For the text-containing cell, return its midpoint in (X, Y) coordinate format. 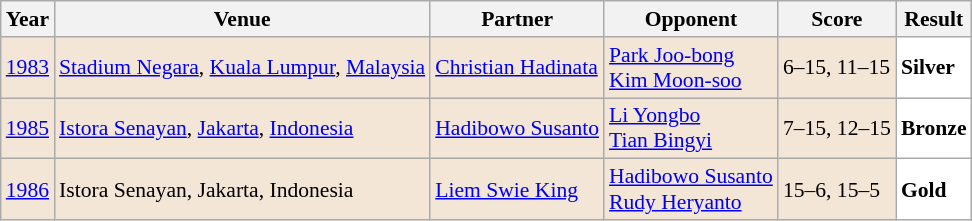
Gold (934, 190)
Silver (934, 68)
7–15, 12–15 (837, 128)
15–6, 15–5 (837, 190)
Year (28, 19)
Hadibowo Susanto Rudy Heryanto (691, 190)
Stadium Negara, Kuala Lumpur, Malaysia (242, 68)
6–15, 11–15 (837, 68)
Li Yongbo Tian Bingyi (691, 128)
1983 (28, 68)
Christian Hadinata (517, 68)
1986 (28, 190)
Result (934, 19)
Hadibowo Susanto (517, 128)
Bronze (934, 128)
Venue (242, 19)
Opponent (691, 19)
1985 (28, 128)
Park Joo-bong Kim Moon-soo (691, 68)
Partner (517, 19)
Liem Swie King (517, 190)
Score (837, 19)
